Locate the cell with the specified text and output its (x, y) center coordinate. 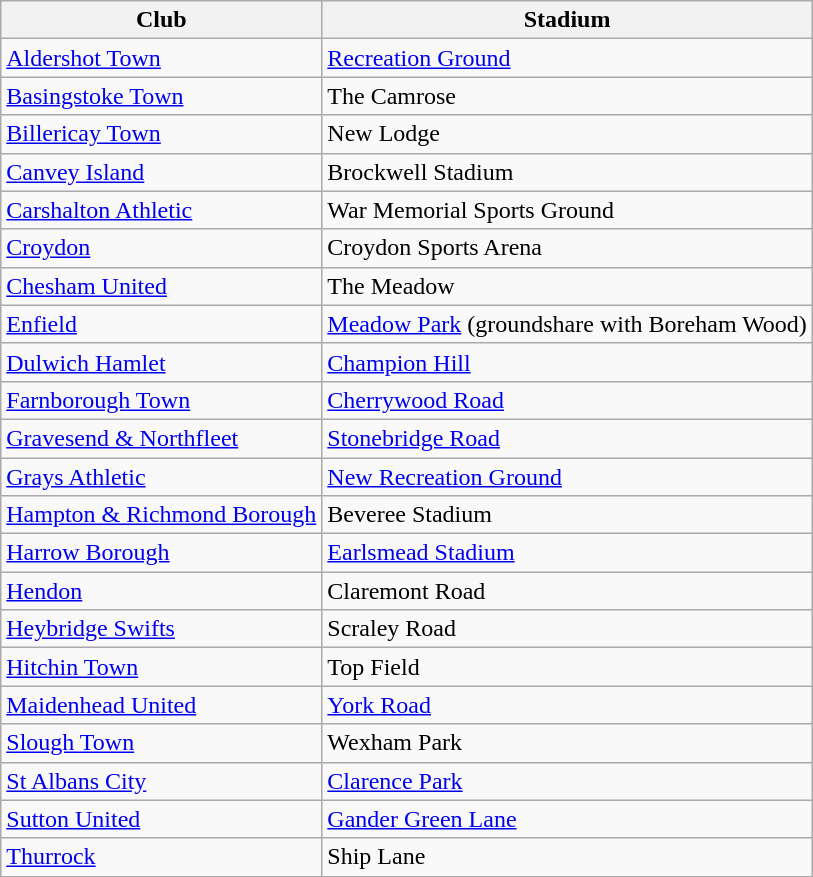
The Camrose (568, 96)
War Memorial Sports Ground (568, 210)
Harrow Borough (162, 553)
Slough Town (162, 743)
Stonebridge Road (568, 438)
Top Field (568, 667)
Billericay Town (162, 134)
Sutton United (162, 819)
St Albans City (162, 781)
Hampton & Richmond Borough (162, 515)
Clarence Park (568, 781)
Beveree Stadium (568, 515)
Carshalton Athletic (162, 210)
Thurrock (162, 857)
Gander Green Lane (568, 819)
York Road (568, 705)
New Recreation Ground (568, 477)
Aldershot Town (162, 58)
Claremont Road (568, 591)
Canvey Island (162, 172)
Stadium (568, 20)
Enfield (162, 324)
Gravesend & Northfleet (162, 438)
Cherrywood Road (568, 400)
Grays Athletic (162, 477)
Croydon (162, 248)
The Meadow (568, 286)
Croydon Sports Arena (568, 248)
Basingstoke Town (162, 96)
New Lodge (568, 134)
Heybridge Swifts (162, 629)
Brockwell Stadium (568, 172)
Scraley Road (568, 629)
Hitchin Town (162, 667)
Earlsmead Stadium (568, 553)
Meadow Park (groundshare with Boreham Wood) (568, 324)
Club (162, 20)
Chesham United (162, 286)
Ship Lane (568, 857)
Farnborough Town (162, 400)
Maidenhead United (162, 705)
Wexham Park (568, 743)
Champion Hill (568, 362)
Hendon (162, 591)
Recreation Ground (568, 58)
Dulwich Hamlet (162, 362)
